Return [X, Y] of the center of cell containing provided text 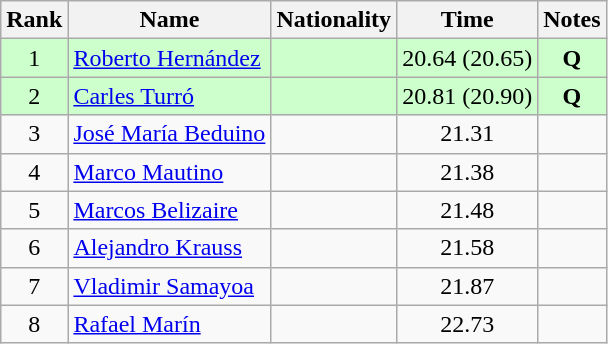
1 [34, 58]
Marcos Belizaire [170, 210]
Name [170, 20]
21.48 [468, 210]
5 [34, 210]
8 [34, 324]
Alejandro Krauss [170, 248]
Vladimir Samayoa [170, 286]
3 [34, 134]
Nationality [334, 20]
Rank [34, 20]
4 [34, 172]
22.73 [468, 324]
20.64 (20.65) [468, 58]
6 [34, 248]
7 [34, 286]
21.31 [468, 134]
José María Beduino [170, 134]
21.87 [468, 286]
Notes [572, 20]
Rafael Marín [170, 324]
21.58 [468, 248]
Time [468, 20]
Marco Mautino [170, 172]
20.81 (20.90) [468, 96]
2 [34, 96]
Carles Turró [170, 96]
21.38 [468, 172]
Roberto Hernández [170, 58]
